Output the (x, y) coordinate of the center of the cell containing the given text.  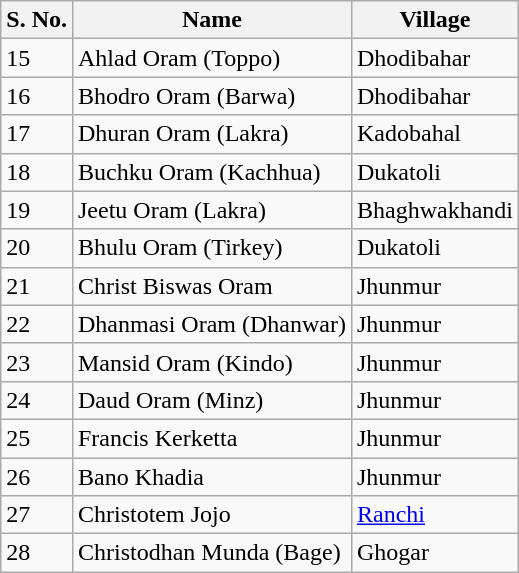
Ahlad Oram (Toppo) (212, 58)
Jeetu Oram (Lakra) (212, 210)
Dhanmasi Oram (Dhanwar) (212, 324)
Buchku Oram (Kachhua) (212, 172)
27 (37, 515)
19 (37, 210)
22 (37, 324)
Daud Oram (Minz) (212, 400)
Bhaghwakhandi (434, 210)
Dhuran Oram (Lakra) (212, 134)
Village (434, 20)
Ghogar (434, 553)
17 (37, 134)
S. No. (37, 20)
Mansid Oram (Kindo) (212, 362)
Christ Biswas Oram (212, 286)
Bano Khadia (212, 477)
26 (37, 477)
Christodhan Munda (Bage) (212, 553)
21 (37, 286)
25 (37, 438)
18 (37, 172)
Francis Kerketta (212, 438)
28 (37, 553)
15 (37, 58)
Bhodro Oram (Barwa) (212, 96)
24 (37, 400)
23 (37, 362)
Ranchi (434, 515)
Name (212, 20)
Kadobahal (434, 134)
Bhulu Oram (Tirkey) (212, 248)
Christotem Jojo (212, 515)
20 (37, 248)
16 (37, 96)
